Capture the cell that displays the provided text and extract its [x, y] central coordinate. 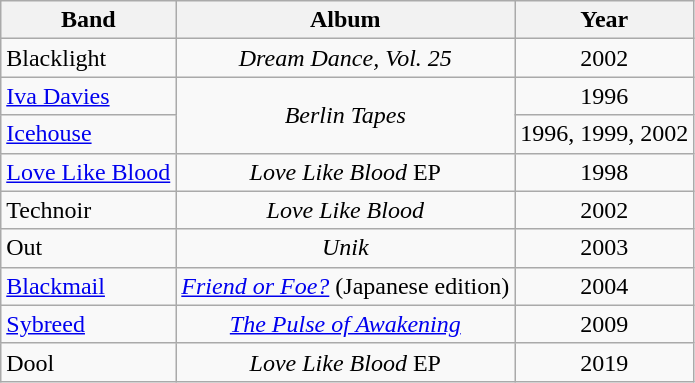
2009 [604, 324]
Berlin Tapes [346, 115]
Sybreed [88, 324]
Album [346, 20]
2004 [604, 286]
Blacklight [88, 58]
Out [88, 248]
1998 [604, 172]
Dream Dance, Vol. 25 [346, 58]
The Pulse of Awakening [346, 324]
Blackmail [88, 286]
2019 [604, 362]
Band [88, 20]
1996, 1999, 2002 [604, 134]
Unik [346, 248]
2003 [604, 248]
Icehouse [88, 134]
Iva Davies [88, 96]
Year [604, 20]
Dool [88, 362]
1996 [604, 96]
Friend or Foe? (Japanese edition) [346, 286]
Technoir [88, 210]
